Find where the given text appears and provide that cell's center as (x, y) coordinate. 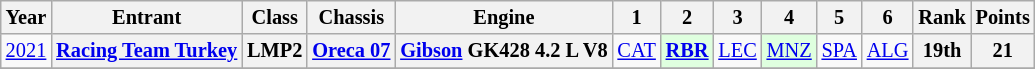
Points (1003, 17)
LMP2 (274, 51)
2021 (26, 51)
1 (637, 17)
MNZ (790, 51)
Gibson GK428 4.2 L V8 (504, 51)
6 (888, 17)
SPA (840, 51)
Year (26, 17)
ALG (888, 51)
Entrant (146, 17)
19th (942, 51)
Engine (504, 17)
Racing Team Turkey (146, 51)
Rank (942, 17)
4 (790, 17)
LEC (737, 51)
21 (1003, 51)
CAT (637, 51)
RBR (688, 51)
2 (688, 17)
Oreca 07 (351, 51)
3 (737, 17)
Chassis (351, 17)
5 (840, 17)
Class (274, 17)
